For the text-containing cell, return its midpoint in [X, Y] coordinate format. 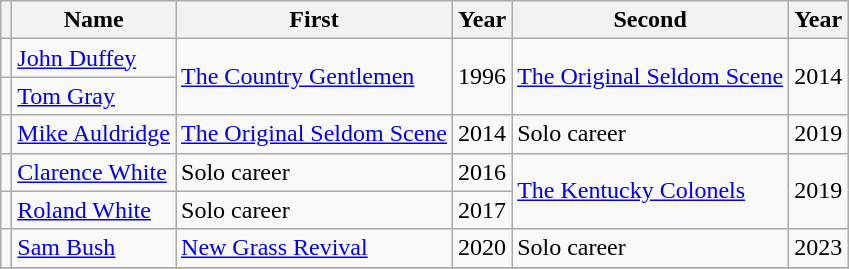
Roland White [94, 210]
2017 [482, 210]
The Country Gentlemen [314, 77]
The Kentucky Colonels [650, 191]
First [314, 20]
Clarence White [94, 172]
2016 [482, 172]
New Grass Revival [314, 248]
2020 [482, 248]
John Duffey [94, 58]
Tom Gray [94, 96]
Second [650, 20]
1996 [482, 77]
Mike Auldridge [94, 134]
Sam Bush [94, 248]
Name [94, 20]
2023 [818, 248]
